Return [X, Y] of the center of cell containing provided text 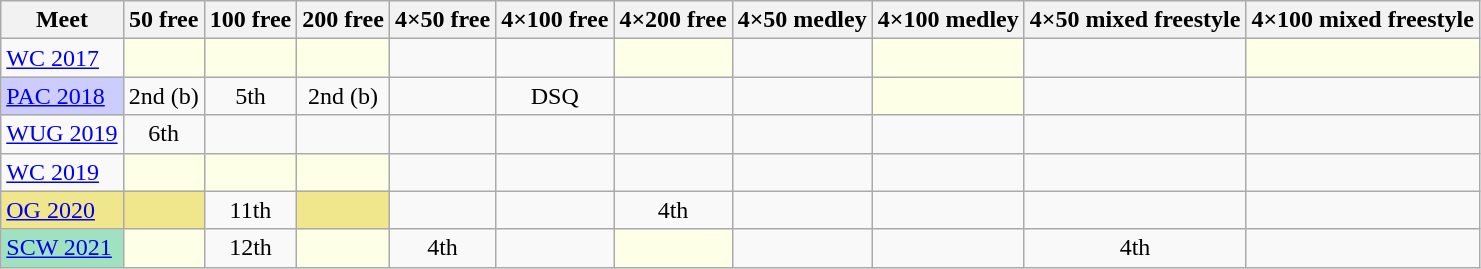
4×100 medley [948, 20]
12th [250, 248]
SCW 2021 [62, 248]
4×50 medley [802, 20]
WUG 2019 [62, 134]
4×200 free [673, 20]
100 free [250, 20]
4×50 mixed freestyle [1135, 20]
200 free [344, 20]
WC 2017 [62, 58]
50 free [164, 20]
5th [250, 96]
4×100 free [555, 20]
DSQ [555, 96]
Meet [62, 20]
4×100 mixed freestyle [1363, 20]
WC 2019 [62, 172]
OG 2020 [62, 210]
4×50 free [442, 20]
11th [250, 210]
6th [164, 134]
PAC 2018 [62, 96]
